Capture the cell that displays the provided text and extract its (x, y) central coordinate. 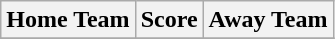
Away Team (268, 20)
Score (169, 20)
Home Team (68, 20)
